Scan for the cell matching the given text and deliver its [X, Y] coordinate at center. 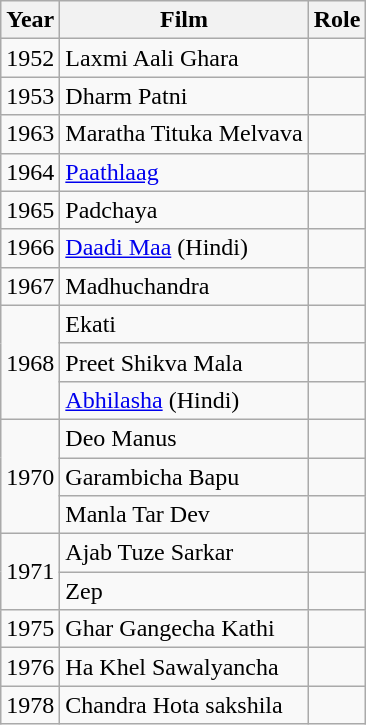
1952 [30, 58]
Ekati [184, 324]
1965 [30, 210]
1966 [30, 248]
Laxmi Aali Ghara [184, 58]
Role [337, 20]
1975 [30, 629]
Manla Tar Dev [184, 515]
1963 [30, 134]
Padchaya [184, 210]
1964 [30, 172]
1971 [30, 572]
Deo Manus [184, 438]
Ghar Gangecha Kathi [184, 629]
1967 [30, 286]
Ha Khel Sawalyancha [184, 667]
Dharm Patni [184, 96]
Chandra Hota sakshila [184, 705]
Madhuchandra [184, 286]
1978 [30, 705]
Ajab Tuze Sarkar [184, 553]
Film [184, 20]
Paathlaag [184, 172]
Zep [184, 591]
1968 [30, 362]
Daadi Maa (Hindi) [184, 248]
Garambicha Bapu [184, 477]
1976 [30, 667]
1953 [30, 96]
Maratha Tituka Melvava [184, 134]
Preet Shikva Mala [184, 362]
Abhilasha (Hindi) [184, 400]
Year [30, 20]
1970 [30, 476]
